Pinpoint the cell where the given text exists, returning its [x, y] midpoint coordinate. 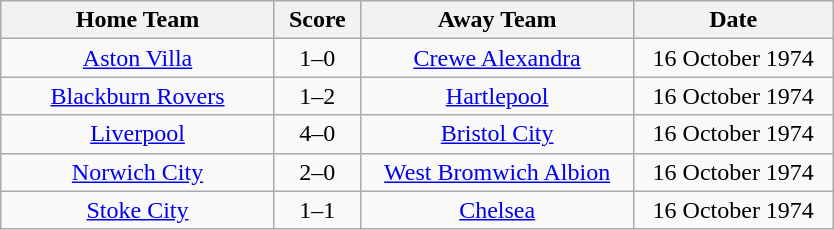
Blackburn Rovers [138, 96]
Liverpool [138, 134]
Bristol City [497, 134]
Hartlepool [497, 96]
Crewe Alexandra [497, 58]
4–0 [317, 134]
Aston Villa [138, 58]
West Bromwich Albion [497, 172]
Norwich City [138, 172]
1–1 [317, 210]
Score [317, 20]
Stoke City [138, 210]
1–2 [317, 96]
Chelsea [497, 210]
2–0 [317, 172]
Date [734, 20]
1–0 [317, 58]
Away Team [497, 20]
Home Team [138, 20]
